Scan for the cell matching the given text and deliver its (X, Y) coordinate at center. 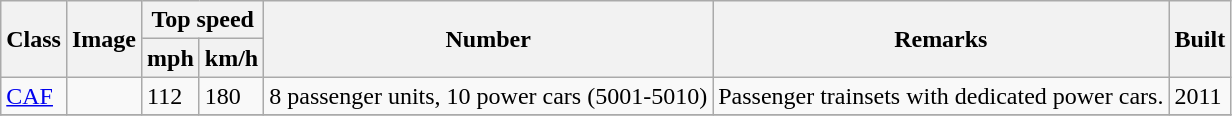
km/h (231, 58)
Built (1200, 39)
Remarks (941, 39)
112 (171, 96)
180 (231, 96)
Top speed (203, 20)
Image (104, 39)
Passenger trainsets with dedicated power cars. (941, 96)
2011 (1200, 96)
Number (488, 39)
Class (34, 39)
CAF (34, 96)
mph (171, 58)
8 passenger units, 10 power cars (5001-5010) (488, 96)
